Find where the given text appears and provide that cell's center as (X, Y) coordinate. 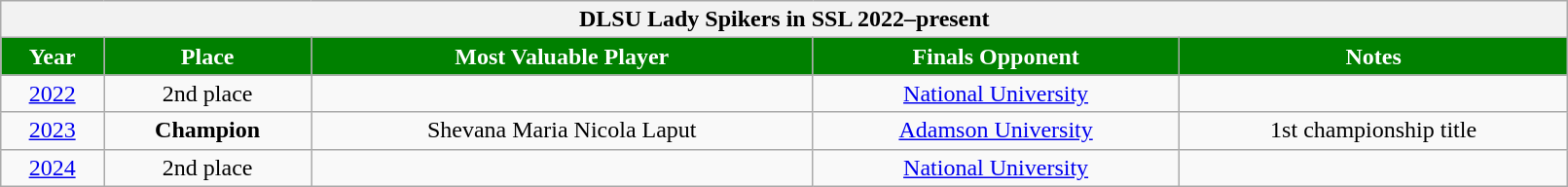
2023 (53, 131)
DLSU Lady Spikers in SSL 2022–present (784, 19)
1st championship title (1372, 131)
Shevana Maria Nicola Laput (563, 131)
Champion (206, 131)
Place (206, 56)
Finals Opponent (997, 56)
Most Valuable Player (563, 56)
Adamson University (997, 131)
Year (53, 56)
2022 (53, 93)
2024 (53, 168)
Notes (1372, 56)
